Return (X, Y) of the center of cell containing provided text 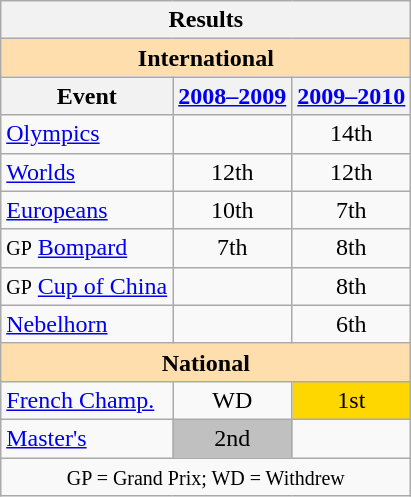
GP Cup of China (87, 286)
1st (352, 400)
2009–2010 (352, 96)
10th (232, 210)
Worlds (87, 172)
Olympics (87, 134)
National (206, 362)
6th (352, 324)
14th (352, 134)
International (206, 58)
French Champ. (87, 400)
Nebelhorn (87, 324)
GP Bompard (87, 248)
Europeans (87, 210)
GP = Grand Prix; WD = Withdrew (206, 477)
Event (87, 96)
WD (232, 400)
2nd (232, 438)
2008–2009 (232, 96)
Master's (87, 438)
Results (206, 20)
